Detect which cell encompasses the target text, then output its (x, y) center coordinate. 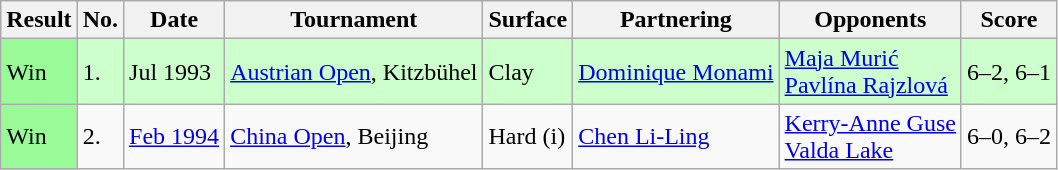
No. (100, 20)
Opponents (870, 20)
Maja Murić Pavlína Rajzlová (870, 72)
Dominique Monami (676, 72)
1. (100, 72)
Partnering (676, 20)
Surface (528, 20)
Austrian Open, Kitzbühel (354, 72)
China Open, Beijing (354, 136)
Chen Li-Ling (676, 136)
Result (39, 20)
6–0, 6–2 (1008, 136)
6–2, 6–1 (1008, 72)
Date (174, 20)
Score (1008, 20)
2. (100, 136)
Clay (528, 72)
Kerry-Anne Guse Valda Lake (870, 136)
Hard (i) (528, 136)
Tournament (354, 20)
Feb 1994 (174, 136)
Jul 1993 (174, 72)
